For the text-containing cell, return its midpoint in (x, y) coordinate format. 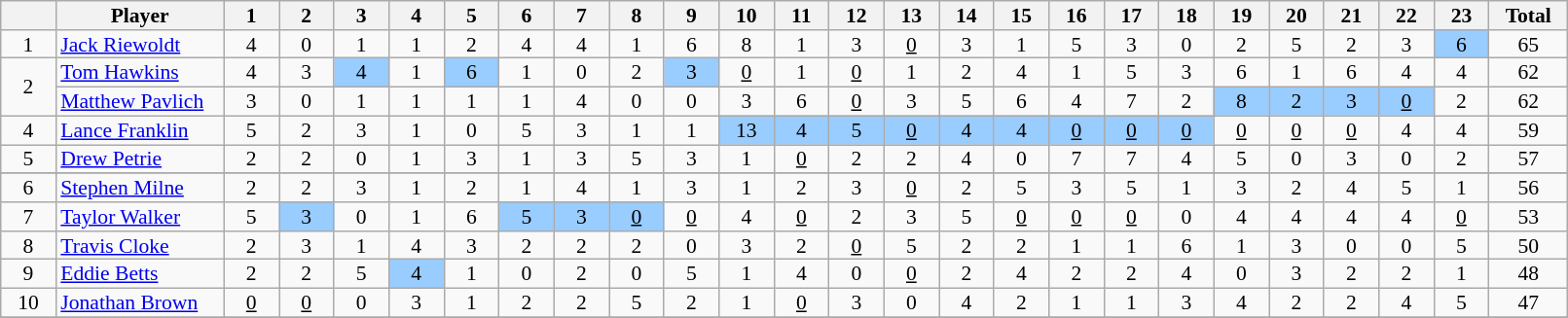
Travis Cloke (140, 246)
59 (1528, 130)
Matthew Pavlich (140, 102)
16 (1076, 16)
50 (1528, 246)
Taylor Walker (140, 217)
Jack Riewoldt (140, 45)
57 (1528, 159)
Total (1528, 16)
Jonathan Brown (140, 303)
18 (1187, 16)
Lance Franklin (140, 130)
48 (1528, 274)
53 (1528, 217)
65 (1528, 45)
14 (967, 16)
Eddie Betts (140, 274)
12 (857, 16)
20 (1296, 16)
15 (1022, 16)
17 (1131, 16)
47 (1528, 303)
23 (1462, 16)
22 (1407, 16)
19 (1242, 16)
Player (140, 16)
11 (802, 16)
21 (1351, 16)
Drew Petrie (140, 159)
56 (1528, 188)
Tom Hawkins (140, 73)
Stephen Milne (140, 188)
